Output the [x, y] coordinate of the center of the cell containing the given text.  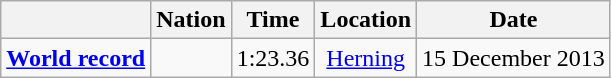
15 December 2013 [514, 58]
1:23.36 [273, 58]
World record [76, 58]
Nation [191, 20]
Time [273, 20]
Date [514, 20]
Location [366, 20]
Herning [366, 58]
